Identify which cell holds the provided text, then report its [X, Y] central coordinate. 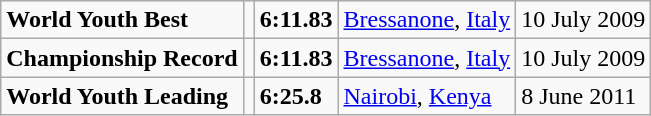
World Youth Best [122, 20]
8 June 2011 [584, 96]
Championship Record [122, 58]
6:25.8 [296, 96]
Nairobi, Kenya [427, 96]
World Youth Leading [122, 96]
